For the text-containing cell, return its midpoint in [X, Y] coordinate format. 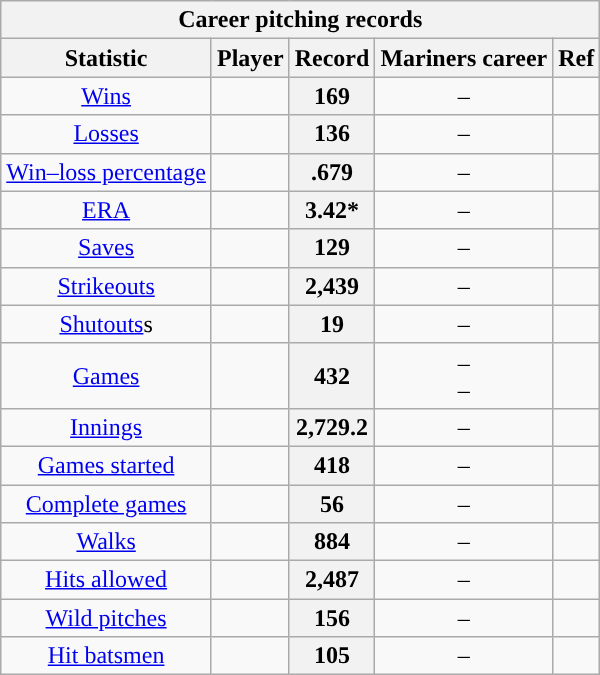
ERA [106, 210]
Hit batsmen [106, 656]
–– [464, 376]
2,439 [332, 286]
Losses [106, 134]
105 [332, 656]
Mariners career [464, 58]
3.42* [332, 210]
Shutoutss [106, 324]
Player [250, 58]
19 [332, 324]
Ref [576, 58]
Complete games [106, 503]
2,729.2 [332, 427]
Wins [106, 96]
136 [332, 134]
Wild pitches [106, 618]
2,487 [332, 580]
Statistic [106, 58]
Games [106, 376]
Career pitching records [300, 20]
432 [332, 376]
Strikeouts [106, 286]
Win–loss percentage [106, 172]
156 [332, 618]
Record [332, 58]
Walks [106, 542]
169 [332, 96]
56 [332, 503]
Games started [106, 465]
418 [332, 465]
884 [332, 542]
Saves [106, 248]
.679 [332, 172]
Hits allowed [106, 580]
129 [332, 248]
Innings [106, 427]
